Find where the given text appears and provide that cell's center as [X, Y] coordinate. 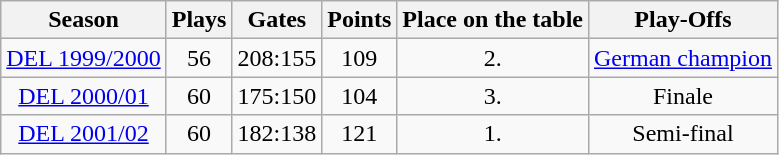
104 [360, 96]
Plays [199, 20]
Finale [682, 96]
109 [360, 58]
DEL 2001/02 [84, 134]
1. [493, 134]
Gates [277, 20]
208:155 [277, 58]
Season [84, 20]
DEL 1999/2000 [84, 58]
Play-Offs [682, 20]
121 [360, 134]
Points [360, 20]
3. [493, 96]
German champion [682, 58]
2. [493, 58]
56 [199, 58]
Semi-final [682, 134]
175:150 [277, 96]
DEL 2000/01 [84, 96]
182:138 [277, 134]
Place on the table [493, 20]
